Determine the (X, Y) coordinate at the center of the cell enclosing the given text.  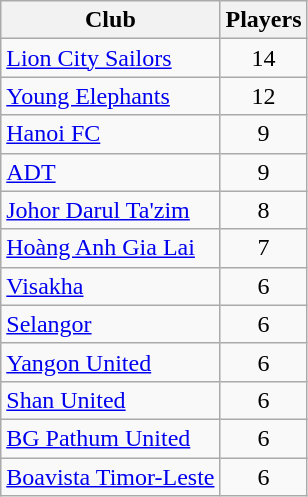
14 (264, 58)
Hanoi FC (110, 134)
Lion City Sailors (110, 58)
Young Elephants (110, 96)
Yangon United (110, 362)
Johor Darul Ta'zim (110, 210)
Players (264, 20)
Shan United (110, 400)
Boavista Timor-Leste (110, 477)
ADT (110, 172)
7 (264, 248)
Selangor (110, 324)
BG Pathum United (110, 438)
Visakha (110, 286)
12 (264, 96)
8 (264, 210)
Hoàng Anh Gia Lai (110, 248)
Club (110, 20)
